Return [X, Y] of the center of cell containing provided text 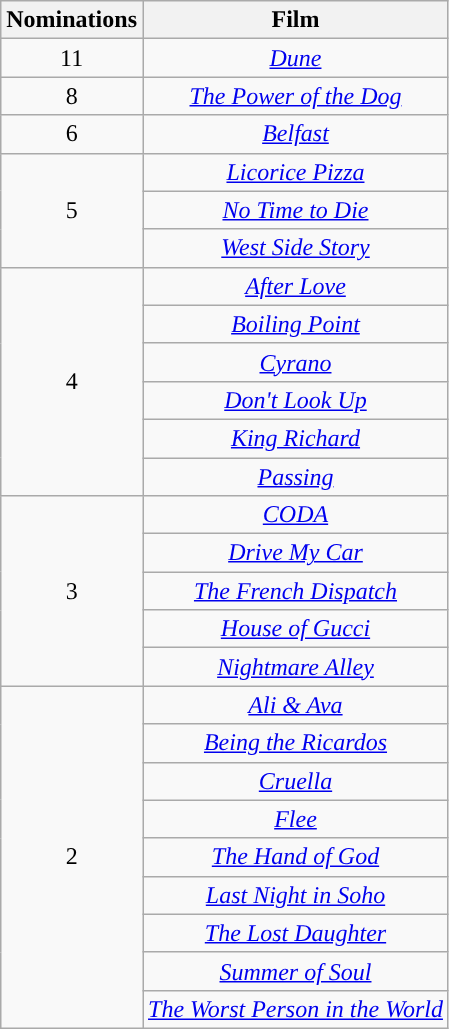
West Side Story [295, 248]
Nightmare Alley [295, 667]
2 [72, 858]
No Time to Die [295, 210]
The Worst Person in the World [295, 1009]
Cyrano [295, 362]
Boiling Point [295, 324]
Cruella [295, 781]
Licorice Pizza [295, 172]
5 [72, 210]
The Lost Daughter [295, 933]
Drive My Car [295, 553]
King Richard [295, 438]
House of Gucci [295, 629]
Film [295, 20]
Don't Look Up [295, 400]
Passing [295, 477]
Nominations [72, 20]
6 [72, 134]
4 [72, 381]
Flee [295, 819]
The French Dispatch [295, 591]
Belfast [295, 134]
Ali & Ava [295, 705]
3 [72, 591]
8 [72, 96]
11 [72, 58]
The Hand of God [295, 857]
CODA [295, 515]
Summer of Soul [295, 971]
The Power of the Dog [295, 96]
Last Night in Soho [295, 895]
After Love [295, 286]
Being the Ricardos [295, 743]
Dune [295, 58]
